Return the (X, Y) coordinate for the center point of the cell that contains the specified text.  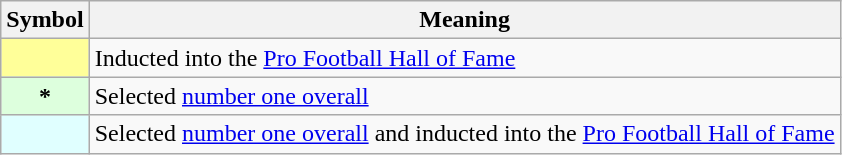
Selected number one overall and inducted into the Pro Football Hall of Fame (464, 134)
* (45, 96)
Selected number one overall (464, 96)
Meaning (464, 20)
Inducted into the Pro Football Hall of Fame (464, 58)
Symbol (45, 20)
